Identify which cell holds the provided text, then report its (X, Y) central coordinate. 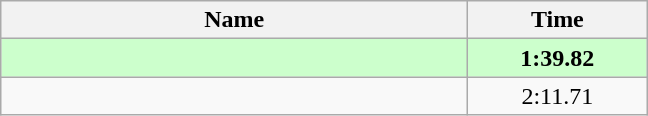
Name (234, 20)
2:11.71 (558, 96)
Time (558, 20)
1:39.82 (558, 58)
